Capture the cell that displays the provided text and extract its [X, Y] central coordinate. 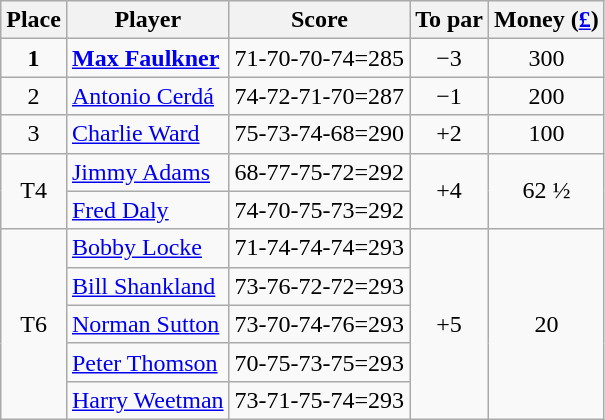
Fred Daly [148, 210]
−3 [450, 58]
Max Faulkner [148, 58]
Antonio Cerdá [148, 96]
62 ½ [547, 191]
20 [547, 324]
Bill Shankland [148, 286]
Norman Sutton [148, 324]
68-77-75-72=292 [320, 172]
Score [320, 20]
T6 [34, 324]
75-73-74-68=290 [320, 134]
Player [148, 20]
Bobby Locke [148, 248]
−1 [450, 96]
71-74-74-74=293 [320, 248]
Place [34, 20]
To par [450, 20]
71-70-70-74=285 [320, 58]
Jimmy Adams [148, 172]
+4 [450, 191]
73-70-74-76=293 [320, 324]
+5 [450, 324]
70-75-73-75=293 [320, 362]
1 [34, 58]
Money (£) [547, 20]
2 [34, 96]
74-70-75-73=292 [320, 210]
T4 [34, 191]
+2 [450, 134]
Peter Thomson [148, 362]
Charlie Ward [148, 134]
3 [34, 134]
300 [547, 58]
73-76-72-72=293 [320, 286]
73-71-75-74=293 [320, 400]
Harry Weetman [148, 400]
100 [547, 134]
74-72-71-70=287 [320, 96]
200 [547, 96]
